Find where the given text appears and provide that cell's center as (X, Y) coordinate. 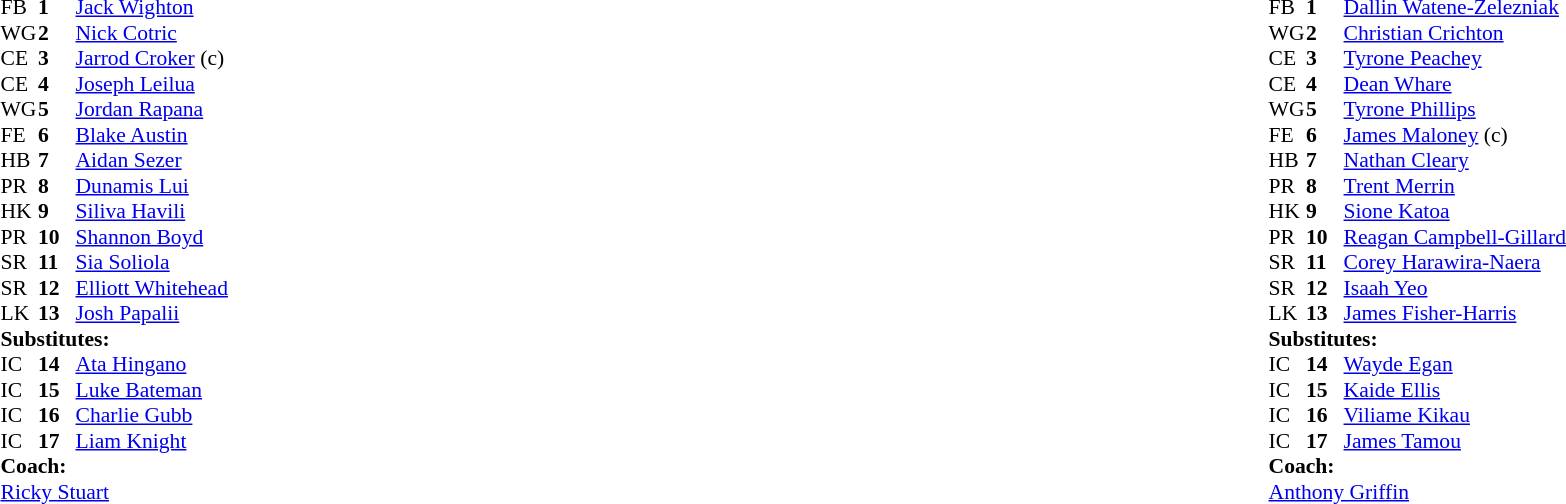
Shannon Boyd (152, 237)
James Maloney (c) (1455, 135)
Josh Papalii (152, 313)
Corey Harawira-Naera (1455, 263)
James Tamou (1455, 441)
Dean Whare (1455, 84)
Aidan Sezer (152, 161)
James Fisher-Harris (1455, 313)
Isaah Yeo (1455, 288)
Luke Bateman (152, 390)
Tyrone Phillips (1455, 109)
Nathan Cleary (1455, 161)
Blake Austin (152, 135)
Elliott Whitehead (152, 288)
Sione Katoa (1455, 211)
Tyrone Peachey (1455, 59)
Joseph Leilua (152, 84)
Liam Knight (152, 441)
Reagan Campbell-Gillard (1455, 237)
Trent Merrin (1455, 186)
Christian Crichton (1455, 33)
Siliva Havili (152, 211)
Nick Cotric (152, 33)
Kaide Ellis (1455, 390)
Ata Hingano (152, 365)
Viliame Kikau (1455, 415)
Jordan Rapana (152, 109)
Wayde Egan (1455, 365)
Dunamis Lui (152, 186)
Charlie Gubb (152, 415)
Sia Soliola (152, 263)
Jarrod Croker (c) (152, 59)
